Search for the cell housing the specified text and yield its [X, Y] center coordinate. 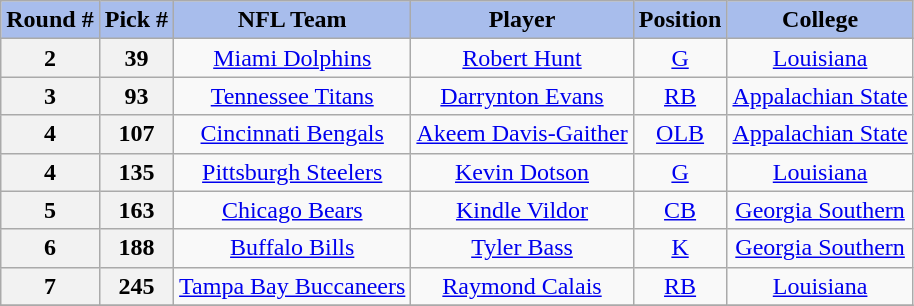
Kevin Dotson [522, 172]
3 [50, 96]
2 [50, 58]
39 [136, 58]
Raymond Calais [522, 286]
Robert Hunt [522, 58]
Kindle Vildor [522, 210]
Akeem Davis-Gaither [522, 134]
Pittsburgh Steelers [292, 172]
Miami Dolphins [292, 58]
107 [136, 134]
Round # [50, 20]
135 [136, 172]
College [820, 20]
K [680, 248]
5 [50, 210]
Chicago Bears [292, 210]
CB [680, 210]
Pick # [136, 20]
Player [522, 20]
6 [50, 248]
Tampa Bay Buccaneers [292, 286]
NFL Team [292, 20]
188 [136, 248]
245 [136, 286]
163 [136, 210]
Cincinnati Bengals [292, 134]
Tennessee Titans [292, 96]
Darrynton Evans [522, 96]
7 [50, 286]
Tyler Bass [522, 248]
Position [680, 20]
OLB [680, 134]
93 [136, 96]
Buffalo Bills [292, 248]
